Return the (X, Y) coordinate for the center point of the cell that contains the specified text.  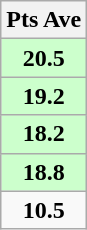
Pts Ave (44, 20)
10.5 (44, 210)
20.5 (44, 58)
18.8 (44, 172)
19.2 (44, 96)
18.2 (44, 134)
